Return the [X, Y] coordinate for the center point of the cell that contains the specified text.  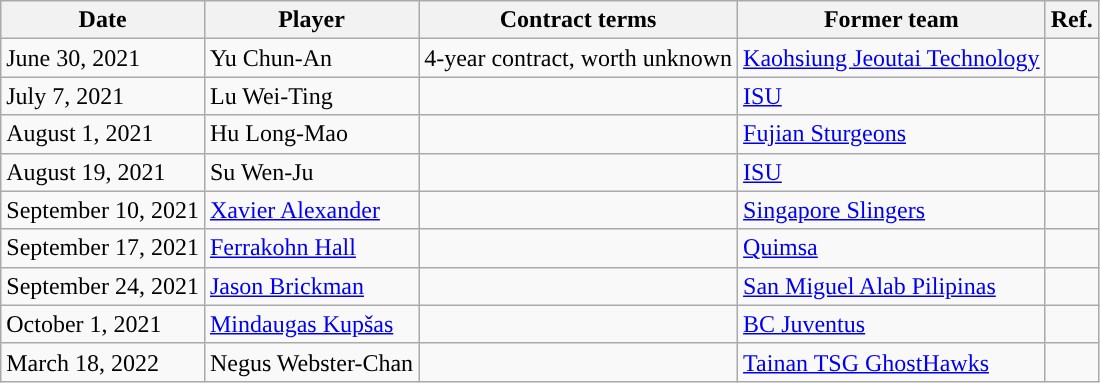
September 17, 2021 [103, 248]
June 30, 2021 [103, 58]
BC Juventus [892, 324]
Ref. [1072, 20]
Player [311, 20]
Negus Webster-Chan [311, 362]
Xavier Alexander [311, 210]
Contract terms [578, 20]
October 1, 2021 [103, 324]
August 19, 2021 [103, 172]
Former team [892, 20]
Ferrakohn Hall [311, 248]
Quimsa [892, 248]
4-year contract, worth unknown [578, 58]
September 10, 2021 [103, 210]
July 7, 2021 [103, 96]
Jason Brickman [311, 286]
Date [103, 20]
Fujian Sturgeons [892, 134]
August 1, 2021 [103, 134]
San Miguel Alab Pilipinas [892, 286]
Hu Long-Mao [311, 134]
Tainan TSG GhostHawks [892, 362]
Su Wen-Ju [311, 172]
Singapore Slingers [892, 210]
Yu Chun-An [311, 58]
September 24, 2021 [103, 286]
Kaohsiung Jeoutai Technology [892, 58]
Mindaugas Kupšas [311, 324]
Lu Wei-Ting [311, 96]
March 18, 2022 [103, 362]
